Output the [x, y] coordinate of the center of the cell containing the given text.  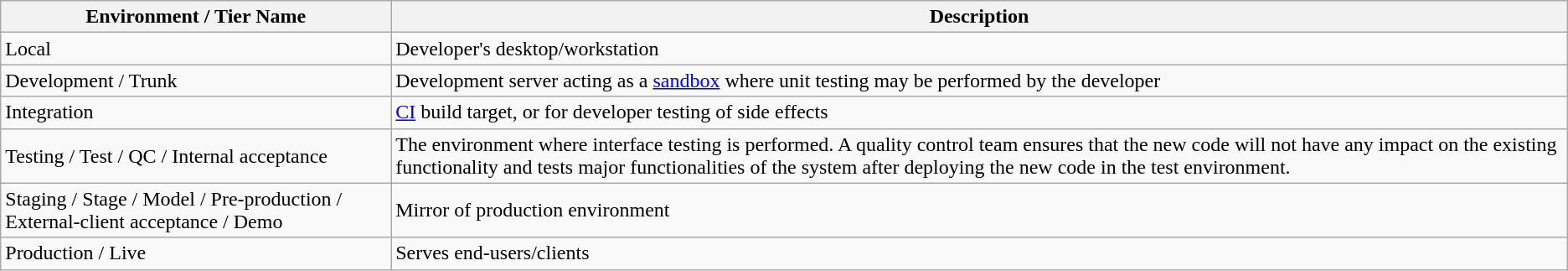
Environment / Tier Name [196, 17]
Mirror of production environment [980, 210]
Local [196, 49]
CI build target, or for developer testing of side effects [980, 112]
Developer's desktop/workstation [980, 49]
Development / Trunk [196, 81]
Testing / Test / QC / Internal acceptance [196, 156]
Integration [196, 112]
Description [980, 17]
Production / Live [196, 253]
Serves end-users/clients [980, 253]
Development server acting as a sandbox where unit testing may be performed by the developer [980, 81]
Staging / Stage / Model / Pre-production / External-client acceptance / Demo [196, 210]
